Identify which cell holds the provided text, then report its (X, Y) central coordinate. 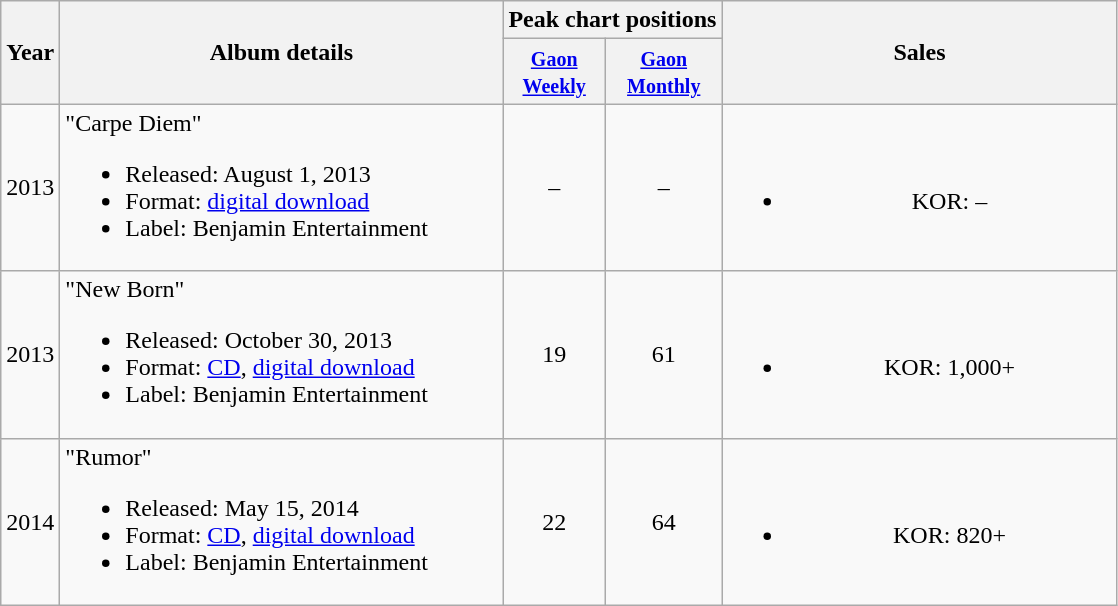
19 (554, 354)
"New Born"Released: October 30, 2013Format: CD, digital downloadLabel: Benjamin Entertainment (282, 354)
Gaon Monthly (664, 72)
Peak chart positions (612, 20)
61 (664, 354)
Sales (920, 52)
"Rumor"Released: May 15, 2014Format: CD, digital downloadLabel: Benjamin Entertainment (282, 522)
Gaon Weekly (554, 72)
64 (664, 522)
Album details (282, 52)
KOR: 820+ (920, 522)
Year (30, 52)
KOR: – (920, 188)
2014 (30, 522)
KOR: 1,000+ (920, 354)
22 (554, 522)
"Carpe Diem"Released: August 1, 2013Format: digital downloadLabel: Benjamin Entertainment (282, 188)
